From the cell containing the given text, extract its center point as (X, Y) coordinate. 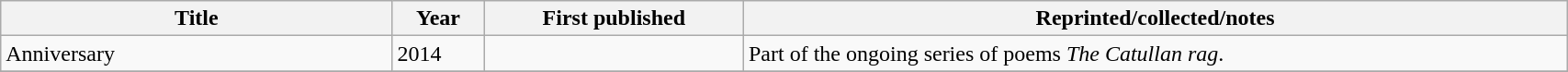
Year (438, 18)
Title (197, 18)
Reprinted/collected/notes (1155, 18)
First published (614, 18)
Part of the ongoing series of poems The Catullan rag. (1155, 54)
Anniversary (197, 54)
2014 (438, 54)
